Find where the given text appears and provide that cell's center as (x, y) coordinate. 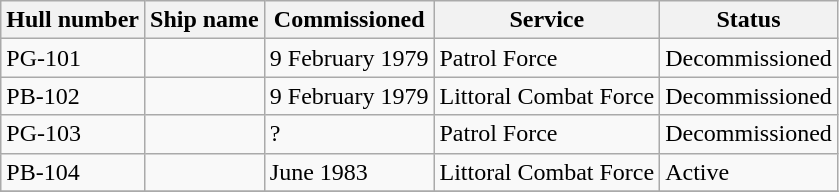
Ship name (205, 20)
Service (547, 20)
PG-101 (73, 58)
Hull number (73, 20)
PB-104 (73, 172)
PG-103 (73, 134)
Commissioned (349, 20)
Active (749, 172)
Status (749, 20)
June 1983 (349, 172)
PB-102 (73, 96)
? (349, 134)
